Search for the cell housing the specified text and yield its [X, Y] center coordinate. 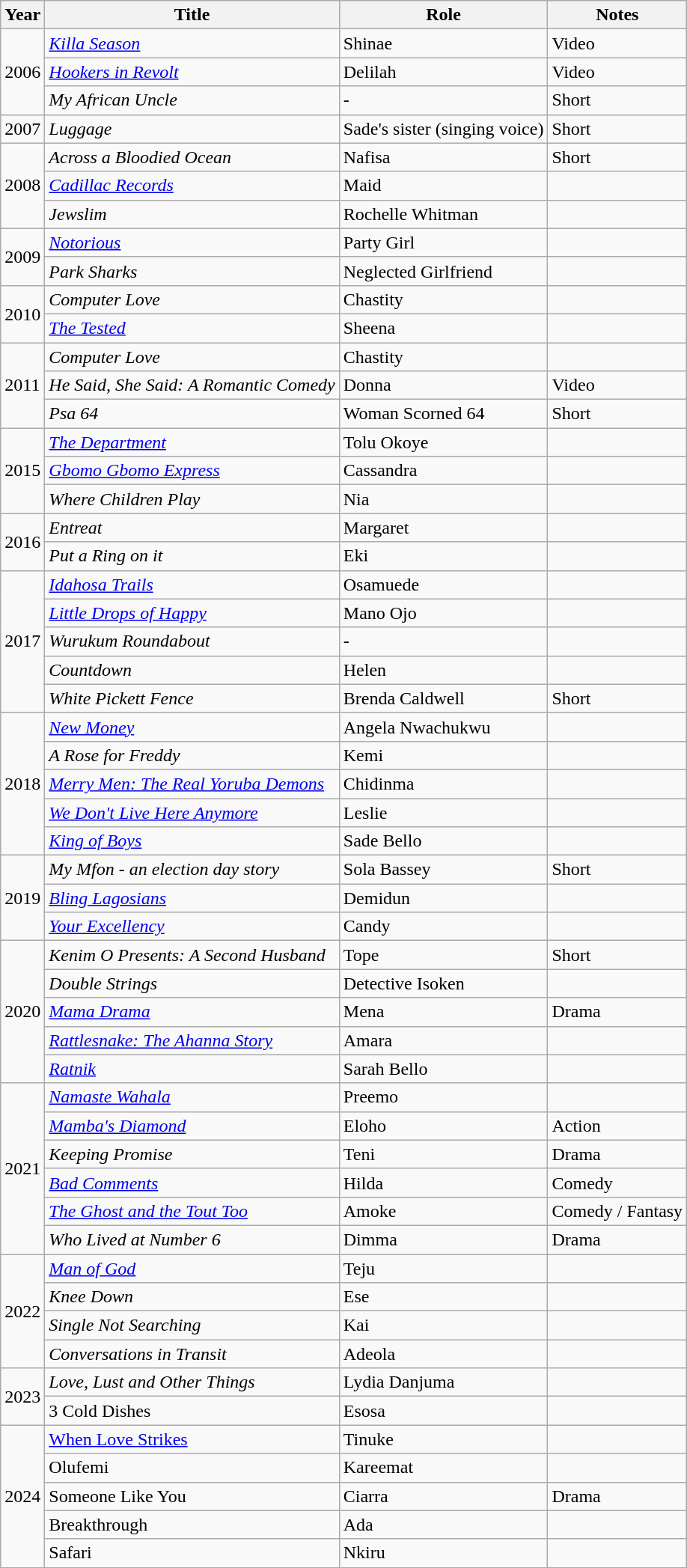
Knee Down [192, 1297]
Sade Bello [443, 841]
Countdown [192, 670]
Tinuke [443, 1439]
Love, Lust and Other Things [192, 1382]
Kai [443, 1326]
Namaste Wahala [192, 1097]
Ada [443, 1525]
Bling Lagosians [192, 898]
Dimma [443, 1239]
Conversations in Transit [192, 1354]
Cadillac Records [192, 186]
Action [617, 1126]
Amara [443, 1040]
Mano Ojo [443, 613]
Sheena [443, 328]
Rattlesnake: The Ahanna Story [192, 1040]
Notorious [192, 242]
My Mfon - an election day story [192, 870]
Title [192, 15]
2010 [22, 314]
Jewslim [192, 214]
Leslie [443, 812]
The Department [192, 442]
Mama Drama [192, 1012]
Angela Nwachukwu [443, 727]
Preemo [443, 1097]
Neglected Girlfriend [443, 271]
Keeping Promise [192, 1154]
Nafisa [443, 157]
2017 [22, 641]
Breakthrough [192, 1525]
Teju [443, 1269]
Margaret [443, 528]
Nkiru [443, 1553]
2008 [22, 186]
Luggage [192, 129]
King of Boys [192, 841]
Your Excellency [192, 927]
New Money [192, 727]
2007 [22, 129]
Idahosa Trails [192, 585]
2023 [22, 1397]
Hookers in Revolt [192, 72]
White Pickett Fence [192, 698]
2006 [22, 72]
Comedy [617, 1183]
Bad Comments [192, 1183]
Amoke [443, 1211]
Esosa [443, 1411]
Donna [443, 385]
Ciarra [443, 1496]
Adeola [443, 1354]
Eloho [443, 1126]
Mena [443, 1012]
2015 [22, 471]
Teni [443, 1154]
Osamuede [443, 585]
Party Girl [443, 242]
Merry Men: The Real Yoruba Demons [192, 784]
Sola Bassey [443, 870]
Where Children Play [192, 499]
2018 [22, 784]
Park Sharks [192, 271]
2021 [22, 1168]
Man of God [192, 1269]
A Rose for Freddy [192, 755]
2011 [22, 385]
Single Not Searching [192, 1326]
Brenda Caldwell [443, 698]
Who Lived at Number 6 [192, 1239]
2019 [22, 898]
Tolu Okoye [443, 442]
Psa 64 [192, 414]
Helen [443, 670]
The Tested [192, 328]
Ese [443, 1297]
Across a Bloodied Ocean [192, 157]
Rochelle Whitman [443, 214]
Demidun [443, 898]
Delilah [443, 72]
Woman Scorned 64 [443, 414]
Kareemat [443, 1468]
Hilda [443, 1183]
The Ghost and the Tout Too [192, 1211]
We Don't Live Here Anymore [192, 812]
Role [443, 15]
2020 [22, 1012]
Wurukum Roundabout [192, 641]
Ratnik [192, 1069]
Double Strings [192, 983]
Mamba's Diamond [192, 1126]
Olufemi [192, 1468]
Gbomo Gbomo Express [192, 471]
Eki [443, 556]
Kenim O Presents: A Second Husband [192, 955]
Year [22, 15]
Shinae [443, 43]
2009 [22, 257]
Chidinma [443, 784]
Tope [443, 955]
Someone Like You [192, 1496]
Detective Isoken [443, 983]
Sade's sister (singing voice) [443, 129]
My African Uncle [192, 100]
He Said, She Said: A Romantic Comedy [192, 385]
Put a Ring on it [192, 556]
Safari [192, 1553]
2022 [22, 1311]
When Love Strikes [192, 1439]
Cassandra [443, 471]
Lydia Danjuma [443, 1382]
Kemi [443, 755]
Candy [443, 927]
Little Drops of Happy [192, 613]
Notes [617, 15]
Killa Season [192, 43]
Sarah Bello [443, 1069]
3 Cold Dishes [192, 1411]
2016 [22, 542]
Maid [443, 186]
Entreat [192, 528]
Nia [443, 499]
Comedy / Fantasy [617, 1211]
2024 [22, 1496]
